Locate the cell with the specified text and output its (X, Y) center coordinate. 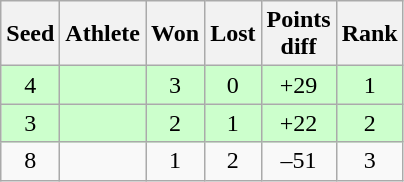
Lost (233, 34)
Seed (30, 34)
0 (233, 85)
Pointsdiff (298, 34)
8 (30, 161)
Athlete (103, 34)
Rank (370, 34)
Won (176, 34)
–51 (298, 161)
4 (30, 85)
+29 (298, 85)
+22 (298, 123)
